Pinpoint the cell where the given text exists, returning its (X, Y) midpoint coordinate. 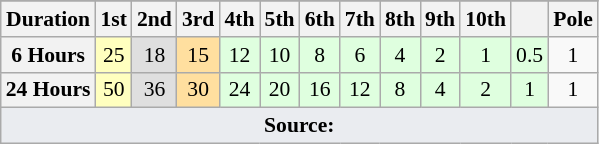
6 (360, 55)
16 (320, 90)
3rd (198, 19)
Duration (48, 19)
10 (280, 55)
50 (114, 90)
30 (198, 90)
24 (239, 90)
5th (280, 19)
0.5 (530, 55)
Source: (300, 126)
6th (320, 19)
8th (400, 19)
7th (360, 19)
4th (239, 19)
2nd (154, 19)
20 (280, 90)
Pole (573, 19)
15 (198, 55)
6 Hours (48, 55)
36 (154, 90)
24 Hours (48, 90)
1st (114, 19)
10th (486, 19)
18 (154, 55)
9th (440, 19)
25 (114, 55)
